Search for the cell housing the specified text and yield its [X, Y] center coordinate. 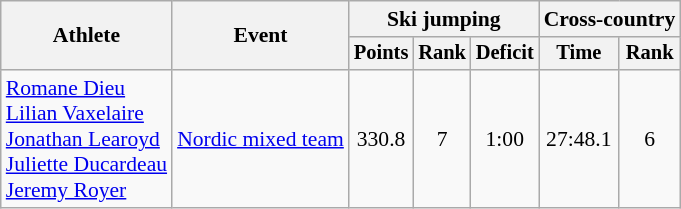
Cross-country [610, 19]
27:48.1 [579, 139]
Ski jumping [444, 19]
Athlete [86, 36]
330.8 [381, 139]
6 [650, 139]
1:00 [505, 139]
Romane DieuLilian VaxelaireJonathan LearoydJuliette DucardeauJeremy Royer [86, 139]
Nordic mixed team [260, 139]
7 [442, 139]
Event [260, 36]
Time [579, 54]
Points [381, 54]
Deficit [505, 54]
